Determine the (x, y) coordinate at the center of the cell enclosing the given text.  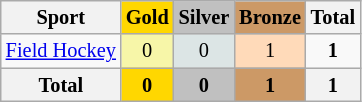
Sport (61, 17)
Bronze (270, 17)
Silver (204, 17)
Gold (148, 17)
Field Hockey (61, 51)
